Scan for the cell matching the given text and deliver its [X, Y] coordinate at center. 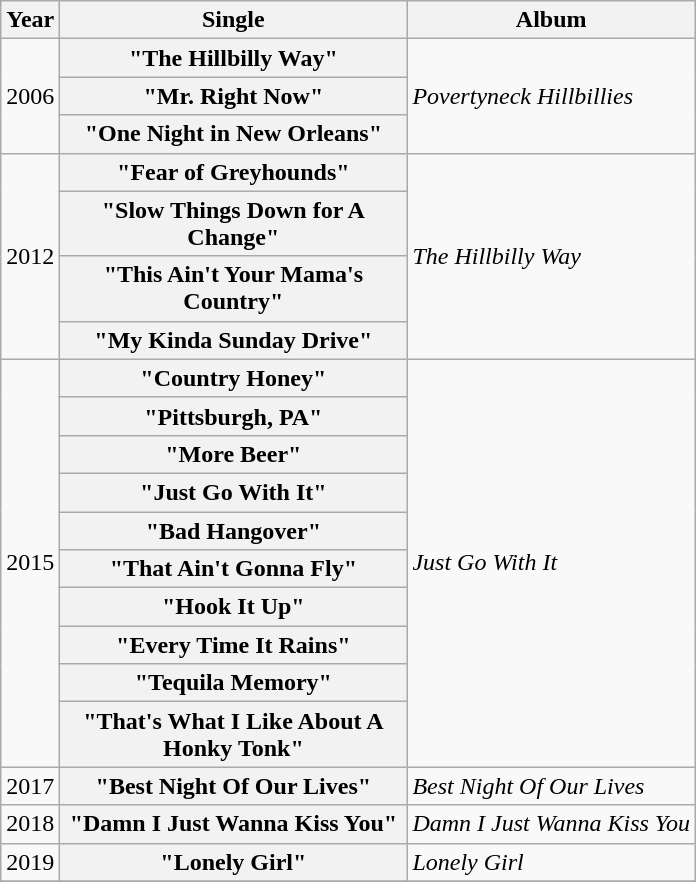
"Pittsburgh, PA" [234, 416]
2012 [30, 256]
2018 [30, 824]
2019 [30, 862]
"Bad Hangover" [234, 531]
Just Go With It [552, 563]
Year [30, 20]
"Slow Things Down for A Change" [234, 224]
"Tequila Memory" [234, 683]
"Lonely Girl" [234, 862]
Single [234, 20]
"Damn I Just Wanna Kiss You" [234, 824]
"Best Night Of Our Lives" [234, 786]
"Just Go With It" [234, 492]
2006 [30, 96]
The Hillbilly Way [552, 256]
Album [552, 20]
"Mr. Right Now" [234, 96]
"One Night in New Orleans" [234, 134]
"This Ain't Your Mama's Country" [234, 288]
"Hook It Up" [234, 607]
"Country Honey" [234, 378]
"That Ain't Gonna Fly" [234, 569]
Best Night Of Our Lives [552, 786]
"Every Time It Rains" [234, 645]
Damn I Just Wanna Kiss You [552, 824]
"That's What I Like About A Honky Tonk" [234, 734]
"More Beer" [234, 454]
Povertyneck Hillbillies [552, 96]
2015 [30, 563]
Lonely Girl [552, 862]
2017 [30, 786]
"The Hillbilly Way" [234, 58]
"My Kinda Sunday Drive" [234, 340]
"Fear of Greyhounds" [234, 172]
